Determine the [X, Y] coordinate at the center of the cell enclosing the given text.  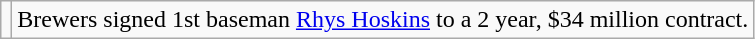
Brewers signed 1st baseman Rhys Hoskins to a 2 year, $34 million contract. [383, 20]
